Provide the (X, Y) coordinate of the cell's center where the given text is located.  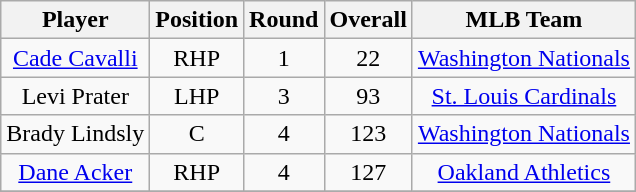
93 (368, 96)
LHP (197, 96)
Oakland Athletics (524, 172)
St. Louis Cardinals (524, 96)
127 (368, 172)
Levi Prater (76, 96)
Dane Acker (76, 172)
C (197, 134)
Player (76, 20)
22 (368, 58)
Brady Lindsly (76, 134)
Overall (368, 20)
123 (368, 134)
1 (284, 58)
Cade Cavalli (76, 58)
Position (197, 20)
MLB Team (524, 20)
3 (284, 96)
Round (284, 20)
